Find where the given text appears and provide that cell's center as [X, Y] coordinate. 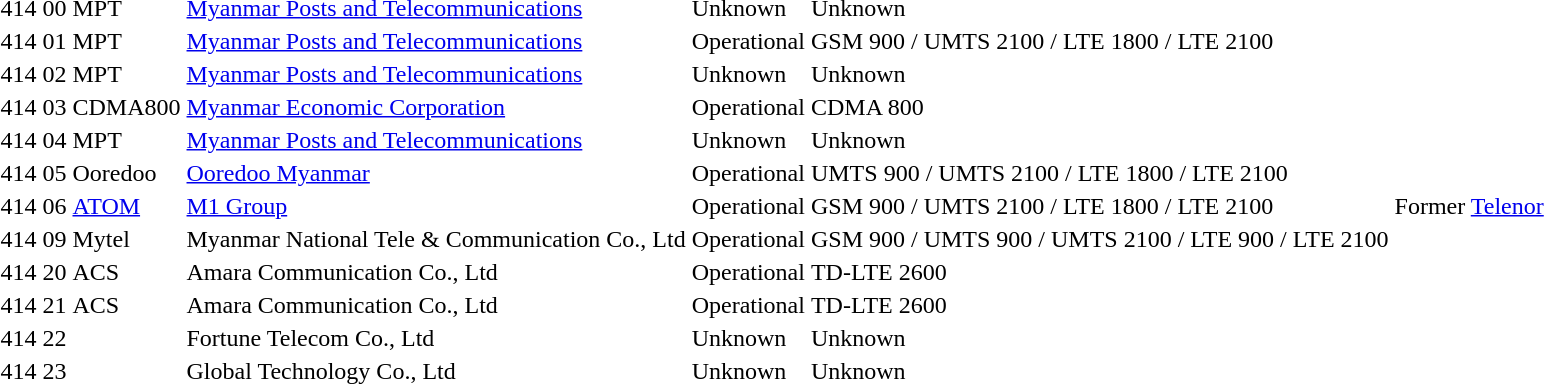
CDMA800 [126, 107]
06 [54, 206]
CDMA 800 [1100, 107]
05 [54, 173]
04 [54, 140]
03 [54, 107]
Ooredoo Myanmar [436, 173]
09 [54, 239]
UMTS 900 / UMTS 2100 / LTE 1800 / LTE 2100 [1100, 173]
ATOM [126, 206]
01 [54, 41]
02 [54, 74]
Fortune Telecom Co., Ltd [436, 338]
GSM 900 / UMTS 900 / UMTS 2100 / LTE 900 / LTE 2100 [1100, 239]
20 [54, 272]
21 [54, 305]
Ooredoo [126, 173]
22 [54, 338]
Myanmar National Tele & Communication Co., Ltd [436, 239]
Myanmar Economic Corporation [436, 107]
M1 Group [436, 206]
Mytel [126, 239]
